Provide the [X, Y] coordinate of the cell's center where the given text is located.  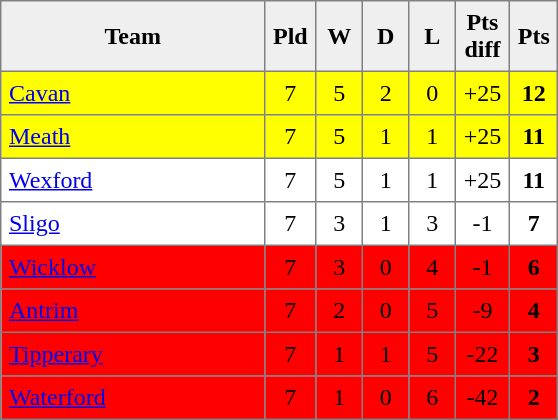
12 [533, 93]
Antrim [133, 311]
-22 [482, 354]
Meath [133, 137]
Waterford [133, 398]
Sligo [133, 224]
-9 [482, 311]
L [432, 36]
W [339, 36]
Pts diff [482, 36]
Cavan [133, 93]
Pts [533, 36]
Pld [290, 36]
Wicklow [133, 267]
D [385, 36]
Wexford [133, 180]
Team [133, 36]
-42 [482, 398]
Tipperary [133, 354]
